Find where the given text appears and provide that cell's center as [X, Y] coordinate. 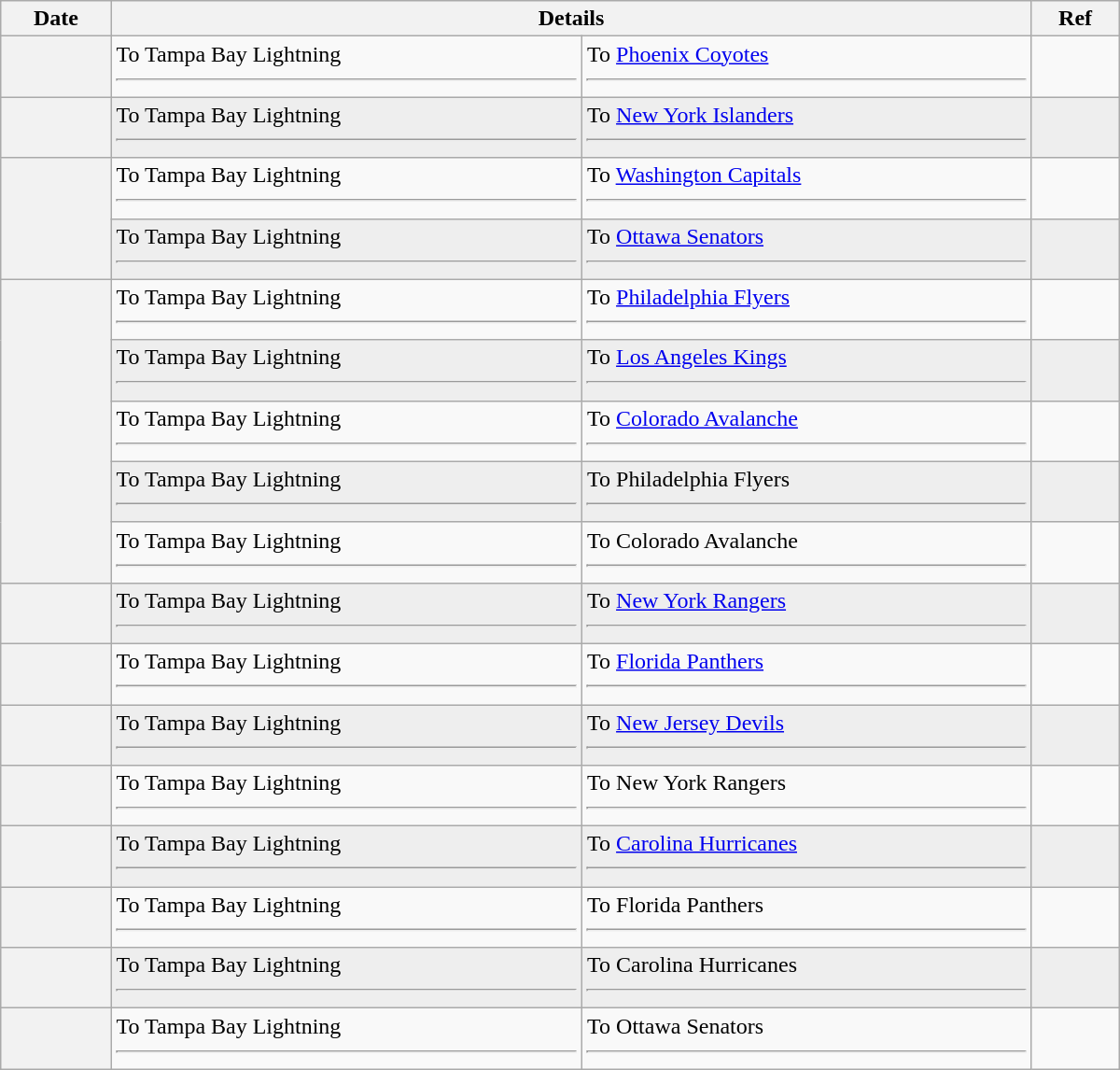
To Los Angeles Kings [806, 370]
Ref [1075, 19]
To New York Islanders [806, 127]
To Phoenix Coyotes [806, 67]
Date [56, 19]
To Washington Capitals [806, 189]
Details [571, 19]
To New Jersey Devils [806, 734]
